Scan for the cell matching the given text and deliver its [x, y] coordinate at center. 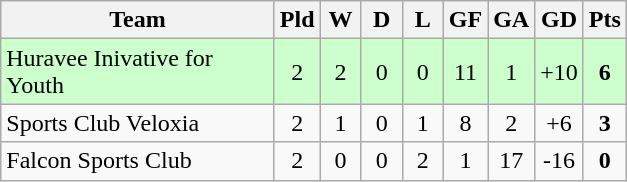
W [340, 20]
8 [465, 123]
17 [512, 161]
GA [512, 20]
-16 [560, 161]
3 [604, 123]
Pts [604, 20]
11 [465, 72]
Sports Club Veloxia [138, 123]
Pld [297, 20]
Team [138, 20]
GF [465, 20]
Falcon Sports Club [138, 161]
D [382, 20]
+6 [560, 123]
GD [560, 20]
+10 [560, 72]
L [422, 20]
Huravee Inivative for Youth [138, 72]
6 [604, 72]
